Output the [x, y] coordinate of the center of the cell containing the given text.  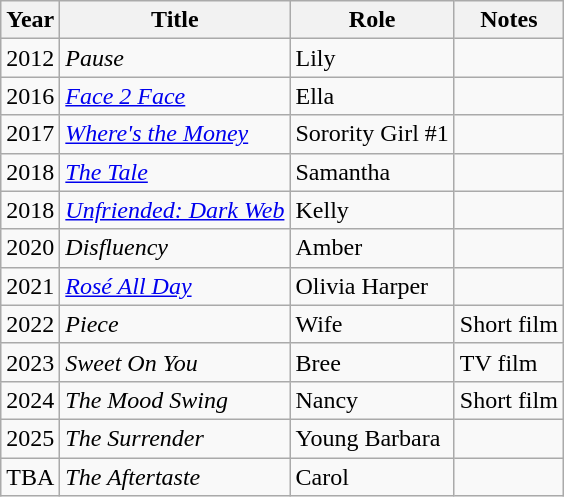
The Mood Swing [175, 400]
2023 [30, 362]
2022 [30, 324]
Olivia Harper [372, 286]
Pause [175, 58]
2016 [30, 96]
Bree [372, 362]
Young Barbara [372, 438]
Unfriended: Dark Web [175, 210]
Role [372, 20]
The Aftertaste [175, 477]
Where's the Money [175, 134]
Rosé All Day [175, 286]
The Surrender [175, 438]
TBA [30, 477]
The Tale [175, 172]
TV film [508, 362]
Disfluency [175, 248]
2020 [30, 248]
Notes [508, 20]
2025 [30, 438]
Wife [372, 324]
Lily [372, 58]
Sweet On You [175, 362]
Amber [372, 248]
Face 2 Face [175, 96]
2017 [30, 134]
Title [175, 20]
Kelly [372, 210]
Carol [372, 477]
Piece [175, 324]
Ella [372, 96]
2021 [30, 286]
Samantha [372, 172]
2024 [30, 400]
Nancy [372, 400]
Year [30, 20]
Sorority Girl #1 [372, 134]
2012 [30, 58]
